Locate the cell with the specified text and output its (x, y) center coordinate. 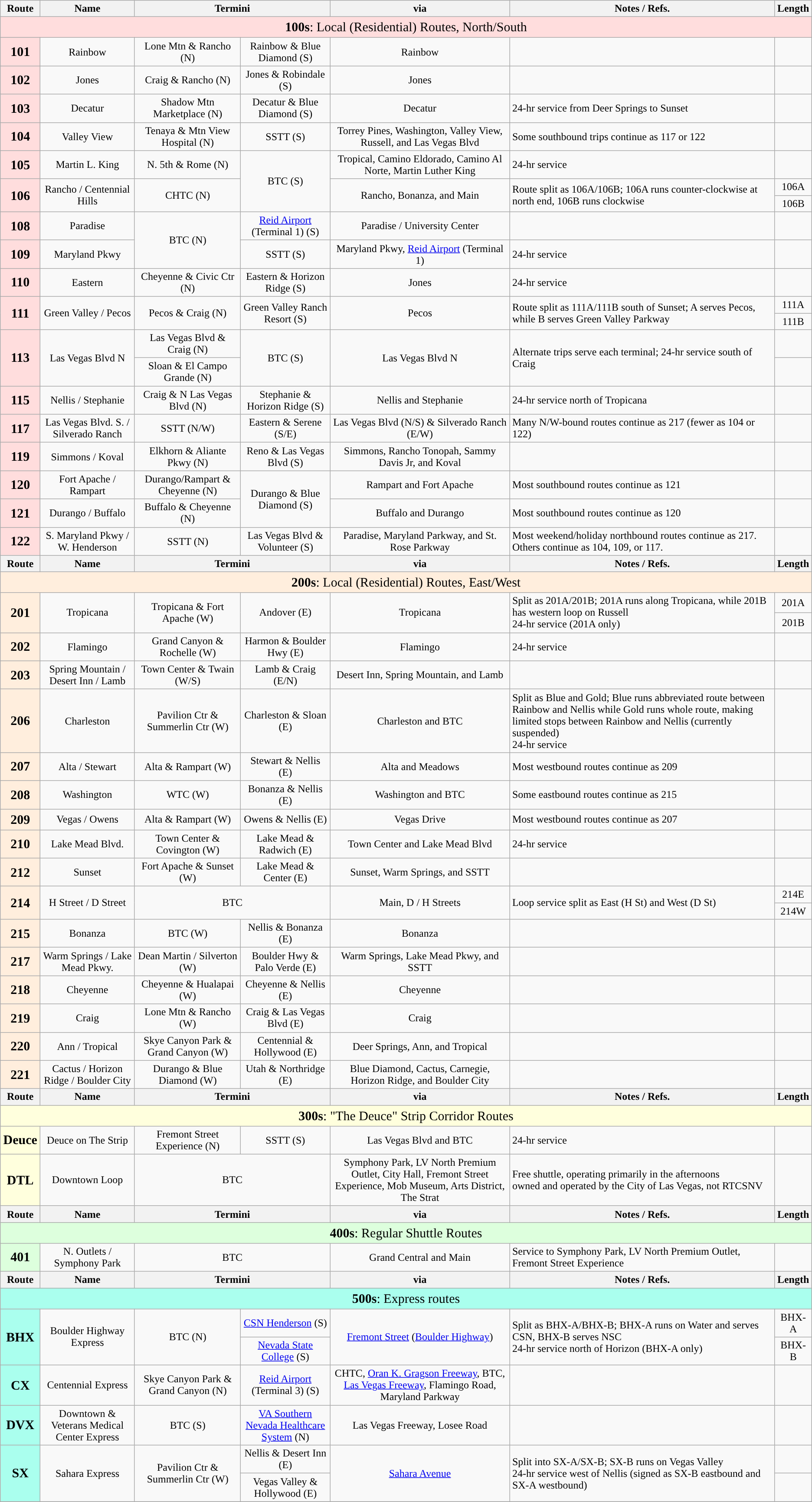
220 (20, 1046)
111 (20, 313)
500s: Express routes (406, 1298)
Rancho, Bonanza, and Main (420, 195)
207 (20, 766)
Pecos & Craig (N) (187, 313)
Eastern & Serene (S/E) (285, 429)
Harmon & Boulder Hwy (E) (285, 646)
WTC (W) (187, 795)
VA Southern Nevada Healthcare System (N) (285, 1425)
Pecos (420, 313)
201B (793, 623)
N. Outlets / Symphony Park (88, 1257)
Shadow Mtn Marketplace (N) (187, 108)
BHX-A (793, 1322)
106B (793, 203)
Las Vegas Freeway, Losee Road (420, 1425)
Sahara Express (88, 1473)
Nevada State College (S) (285, 1351)
Washington (88, 795)
201 (20, 613)
Downtown & Veterans Medical Center Express (88, 1425)
Free shuttle, operating primarily in the afternoonsowned and operated by the City of Las Vegas, not RTCSNV (642, 1180)
Buffalo and Durango (420, 513)
Eastern (88, 282)
Alternate trips serve each terminal; 24-hr service south of Craig (642, 358)
Split into SX-A/SX-B; SX-B runs on Vegas Valley24-hr service west of Nellis (signed as SX-B eastbound and SX-A westbound) (642, 1473)
Warm Springs, Lake Mead Pkwy, and SSTT (420, 961)
202 (20, 646)
206 (20, 721)
108 (20, 226)
Centennial Express (88, 1385)
Charleston and BTC (420, 721)
Sloan & El Campo Grande (N) (187, 372)
101 (20, 52)
Route split as 111A/111B south of Sunset; A serves Pecos, while B serves Green Valley Parkway (642, 313)
Deuce (20, 1140)
24-hr service from Deer Springs to Sunset (642, 108)
215 (20, 934)
Sunset, Warm Springs, and SSTT (420, 872)
400s: Regular Shuttle Routes (406, 1233)
Maryland Pkwy, Reid Airport (Terminal 1) (420, 254)
221 (20, 1074)
Most southbound routes continue as 120 (642, 513)
Reid Airport (Terminal 1) (S) (285, 226)
Charleston & Sloan (E) (285, 721)
Durango & Blue Diamond (W) (187, 1074)
104 (20, 136)
BHX-B (793, 1351)
106A (793, 187)
Craig & Rancho (N) (187, 80)
Split as BHX-A/BHX-B; BHX-A runs on Water and serves CSN, BHX-B serves NSC24-hr service north of Horizon (BHX-A only) (642, 1337)
217 (20, 961)
Vegas / Owens (88, 819)
Sahara Avenue (420, 1473)
117 (20, 429)
Most westbound routes continue as 209 (642, 766)
Cheyenne & Nellis (E) (285, 990)
Maryland Pkwy (88, 254)
Rancho / Centennial Hills (88, 195)
Valley View (88, 136)
DTL (20, 1180)
Utah & Northridge (E) (285, 1074)
Sunset (88, 872)
120 (20, 485)
Cheyenne & Civic Ctr (N) (187, 282)
CHTC (N) (187, 195)
Alta / Stewart (88, 766)
Vegas Valley & Hollywood (E) (285, 1487)
Fort Apache / Rampart (88, 485)
Tropical, Camino Eldorado, Camino Al Norte, Martin Luther King (420, 165)
208 (20, 795)
100s: Local (Residential) Routes, North/South (406, 27)
Reid Airport (Terminal 3) (S) (285, 1385)
212 (20, 872)
Rainbow & Blue Diamond (S) (285, 52)
Cheyenne & Hualapai (W) (187, 990)
SX (20, 1473)
Martin L. King (88, 165)
Nellis / Stephanie (88, 400)
201A (793, 603)
Durango/Rampart & Cheyenne (N) (187, 485)
103 (20, 108)
Boulder Highway Express (88, 1337)
Craig & Las Vegas Blvd (E) (285, 1018)
CX (20, 1385)
BHX (20, 1337)
214W (793, 911)
Paradise (88, 226)
Nellis & Bonanza (E) (285, 934)
Some southbound trips continue as 117 or 122 (642, 136)
119 (20, 456)
210 (20, 843)
113 (20, 358)
110 (20, 282)
H Street / D Street (88, 903)
Service to Symphony Park, LV North Premium Outlet, Fremont Street Experience (642, 1257)
218 (20, 990)
Loop service split as East (H St) and West (D St) (642, 903)
Desert Inn, Spring Mountain, and Lamb (420, 675)
Skye Canyon Park & Grand Canyon (W) (187, 1046)
Lake Mead & Center (E) (285, 872)
Blue Diamond, Cactus, Carnegie, Horizon Ridge, and Boulder City (420, 1074)
Elkhorn & Aliante Pkwy (N) (187, 456)
Jones & Robindale (S) (285, 80)
CHTC, Oran K. Gragson Freeway, BTC, Las Vegas Freeway, Flamingo Road, Maryland Parkway (420, 1385)
Durango / Buffalo (88, 513)
Downtown Loop (88, 1180)
Charleston (88, 721)
SSTT (N/W) (187, 429)
Most weekend/holiday northbound routes continue as 217. Others continue as 104, 109, or 117. (642, 541)
203 (20, 675)
Cactus / Horizon Ridge / Boulder City (88, 1074)
Lone Mtn & Rancho (N) (187, 52)
Washington and BTC (420, 795)
Simmons, Rancho Tonopah, Sammy Davis Jr, and Koval (420, 456)
Green Valley / Pecos (88, 313)
Skye Canyon Park & Grand Canyon (N) (187, 1385)
Lake Mead & Radwich (E) (285, 843)
Grand Central and Main (420, 1257)
Bonanza & Nellis (E) (285, 795)
Lone Mtn & Rancho (W) (187, 1018)
Lamb & Craig (E/N) (285, 675)
BTC (W) (187, 934)
Many N/W-bound routes continue as 217 (fewer as 104 or 122) (642, 429)
Simmons / Koval (88, 456)
Stewart & Nellis (E) (285, 766)
Deer Springs, Ann, and Tropical (420, 1046)
401 (20, 1257)
200s: Local (Residential) Routes, East/West (406, 582)
Most southbound routes continue as 121 (642, 485)
Dean Martin / Silverton (W) (187, 961)
Warm Springs / Lake Mead Pkwy. (88, 961)
Las Vegas Blvd (N/S) & Silverado Ranch (E/W) (420, 429)
DVX (20, 1425)
300s: "The Deuce" Strip Corridor Routes (406, 1115)
121 (20, 513)
Some eastbound routes continue as 215 (642, 795)
Andover (E) (285, 613)
Tropicana & Fort Apache (W) (187, 613)
Fremont Street (Boulder Highway) (420, 1337)
Town Center & Covington (W) (187, 843)
Route split as 106A/106B; 106A runs counter-clockwise at north end, 106B runs clockwise (642, 195)
Alta and Meadows (420, 766)
Main, D / H Streets (420, 903)
Torrey Pines, Washington, Valley View, Russell, and Las Vegas Blvd (420, 136)
N. 5th & Rome (N) (187, 165)
Paradise / University Center (420, 226)
214E (793, 895)
Town Center and Lake Mead Blvd (420, 843)
Green Valley Ranch Resort (S) (285, 313)
109 (20, 254)
Most westbound routes continue as 207 (642, 819)
214 (20, 903)
Vegas Drive (420, 819)
219 (20, 1018)
Symphony Park, LV North Premium Outlet, City Hall, Fremont Street Experience, Mob Museum, Arts District, The Strat (420, 1180)
Las Vegas Blvd. S. / Silverado Ranch (88, 429)
Nellis & Desert Inn (E) (285, 1459)
122 (20, 541)
SSTT (N) (187, 541)
Craig & N Las Vegas Blvd (N) (187, 400)
106 (20, 195)
Town Center & Twain (W/S) (187, 675)
Stephanie & Horizon Ridge (S) (285, 400)
Tenaya & Mtn View Hospital (N) (187, 136)
Nellis and Stephanie (420, 400)
Split as 201A/201B; 201A runs along Tropicana, while 201B has western loop on Russell24-hr service (201A only) (642, 613)
Ann / Tropical (88, 1046)
Grand Canyon & Rochelle (W) (187, 646)
111B (793, 321)
Las Vegas Blvd and BTC (420, 1140)
CSN Henderson (S) (285, 1322)
Centennial & Hollywood (E) (285, 1046)
Boulder Hwy & Palo Verde (E) (285, 961)
102 (20, 80)
209 (20, 819)
Rampart and Fort Apache (420, 485)
Lake Mead Blvd. (88, 843)
Eastern & Horizon Ridge (S) (285, 282)
S. Maryland Pkwy / W. Henderson (88, 541)
Buffalo & Cheyenne (N) (187, 513)
Reno & Las Vegas Blvd (S) (285, 456)
115 (20, 400)
105 (20, 165)
Fort Apache & Sunset (W) (187, 872)
Durango & Blue Diamond (S) (285, 499)
Decatur & Blue Diamond (S) (285, 108)
Las Vegas Blvd & Volunteer (S) (285, 541)
Las Vegas Blvd & Craig (N) (187, 344)
24-hr service north of Tropicana (642, 400)
Owens & Nellis (E) (285, 819)
Spring Mountain / Desert Inn / Lamb (88, 675)
Fremont Street Experience (N) (187, 1140)
111A (793, 305)
Paradise, Maryland Parkway, and St. Rose Parkway (420, 541)
Deuce on The Strip (88, 1140)
